For the text-containing cell, return its midpoint in (X, Y) coordinate format. 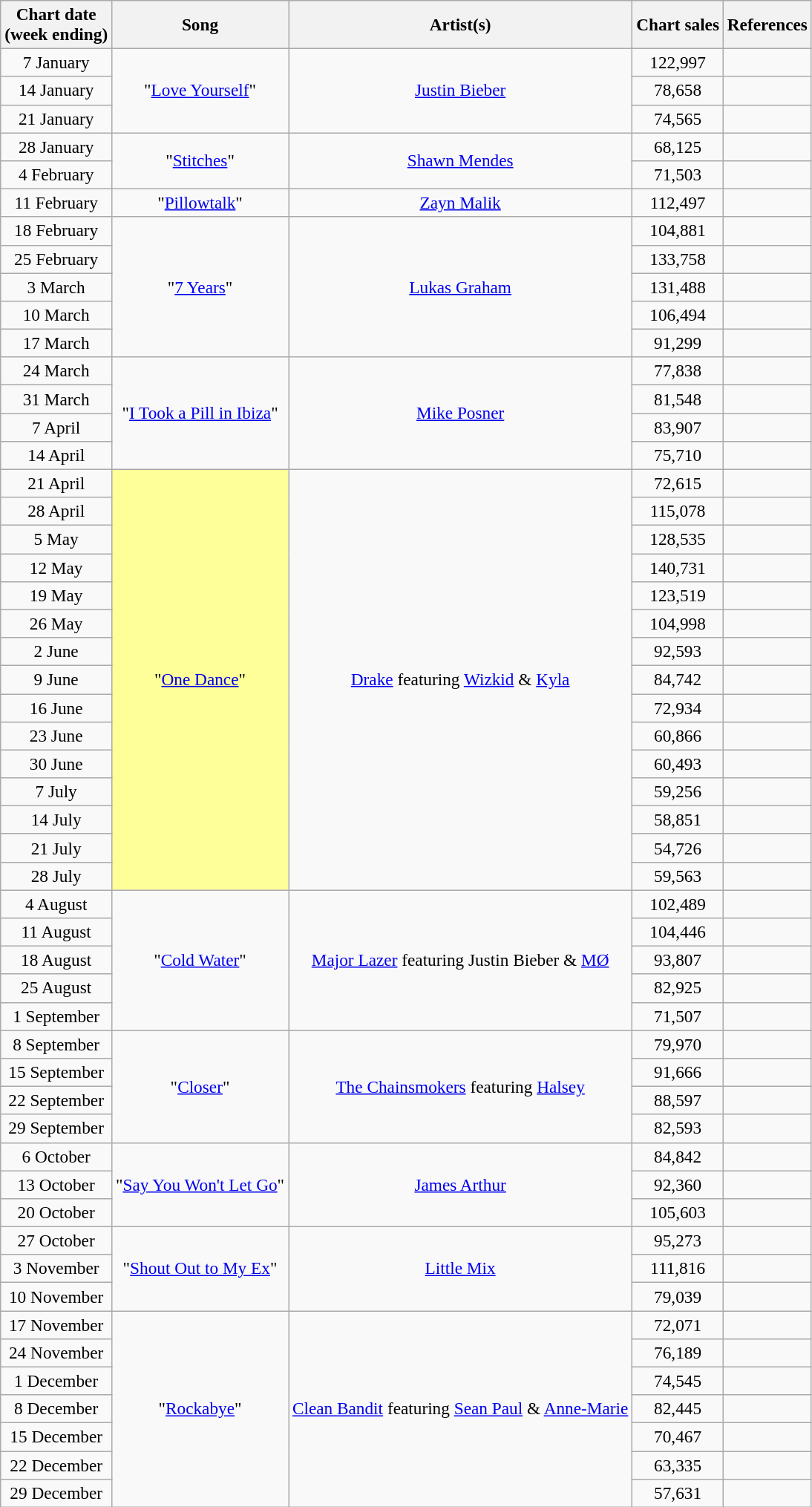
106,494 (678, 315)
7 July (56, 791)
68,125 (678, 146)
Justin Bieber (460, 91)
20 October (56, 1212)
79,970 (678, 1044)
122,997 (678, 62)
21 April (56, 483)
91,666 (678, 1072)
1 September (56, 1016)
78,658 (678, 91)
Chart date(week ending) (56, 24)
"Cold Water" (200, 959)
13 October (56, 1184)
25 August (56, 988)
18 August (56, 960)
"Pillowtalk" (200, 203)
88,597 (678, 1100)
72,934 (678, 707)
74,545 (678, 1381)
72,071 (678, 1324)
Shawn Mendes (460, 160)
21 July (56, 848)
22 December (56, 1465)
8 December (56, 1409)
76,189 (678, 1353)
28 January (56, 146)
26 May (56, 624)
"Say You Won't Let Go" (200, 1185)
104,446 (678, 932)
Chart sales (678, 24)
105,603 (678, 1212)
16 June (56, 707)
28 July (56, 876)
10 November (56, 1296)
30 June (56, 764)
Lukas Graham (460, 287)
92,360 (678, 1184)
"One Dance" (200, 680)
104,881 (678, 231)
5 May (56, 539)
9 June (56, 679)
77,838 (678, 371)
"Shout Out to My Ex" (200, 1268)
79,039 (678, 1296)
84,742 (678, 679)
2 June (56, 651)
29 September (56, 1128)
17 March (56, 343)
133,758 (678, 259)
82,593 (678, 1128)
27 October (56, 1240)
59,563 (678, 876)
4 February (56, 174)
72,615 (678, 483)
60,493 (678, 764)
3 November (56, 1269)
59,256 (678, 791)
11 February (56, 203)
82,925 (678, 988)
74,565 (678, 119)
14 January (56, 91)
84,842 (678, 1157)
"Stitches" (200, 160)
70,467 (678, 1436)
"Love Yourself" (200, 91)
19 May (56, 595)
102,489 (678, 903)
81,548 (678, 399)
Major Lazer featuring Justin Bieber & MØ (460, 959)
22 September (56, 1100)
"Rockabye" (200, 1408)
6 October (56, 1157)
63,335 (678, 1465)
71,507 (678, 1016)
83,907 (678, 427)
31 March (56, 399)
91,299 (678, 343)
29 December (56, 1493)
23 June (56, 736)
21 January (56, 119)
Mike Posner (460, 413)
60,866 (678, 736)
24 March (56, 371)
104,998 (678, 624)
123,519 (678, 595)
Song (200, 24)
92,593 (678, 651)
"7 Years" (200, 287)
28 April (56, 511)
1 December (56, 1381)
82,445 (678, 1409)
15 September (56, 1072)
140,731 (678, 567)
Artist(s) (460, 24)
Zayn Malik (460, 203)
131,488 (678, 287)
112,497 (678, 203)
57,631 (678, 1493)
10 March (56, 315)
James Arthur (460, 1185)
Drake featuring Wizkid & Kyla (460, 680)
8 September (56, 1044)
References (767, 24)
Clean Bandit featuring Sean Paul & Anne-Marie (460, 1408)
11 August (56, 932)
115,078 (678, 511)
128,535 (678, 539)
71,503 (678, 174)
93,807 (678, 960)
95,273 (678, 1240)
7 January (56, 62)
7 April (56, 427)
25 February (56, 259)
"Closer" (200, 1085)
14 April (56, 455)
18 February (56, 231)
The Chainsmokers featuring Halsey (460, 1085)
15 December (56, 1436)
12 May (56, 567)
Little Mix (460, 1268)
75,710 (678, 455)
4 August (56, 903)
3 March (56, 287)
58,851 (678, 820)
54,726 (678, 848)
17 November (56, 1324)
24 November (56, 1353)
111,816 (678, 1269)
"I Took a Pill in Ibiza" (200, 413)
14 July (56, 820)
